Scan for the cell matching the given text and deliver its [X, Y] coordinate at center. 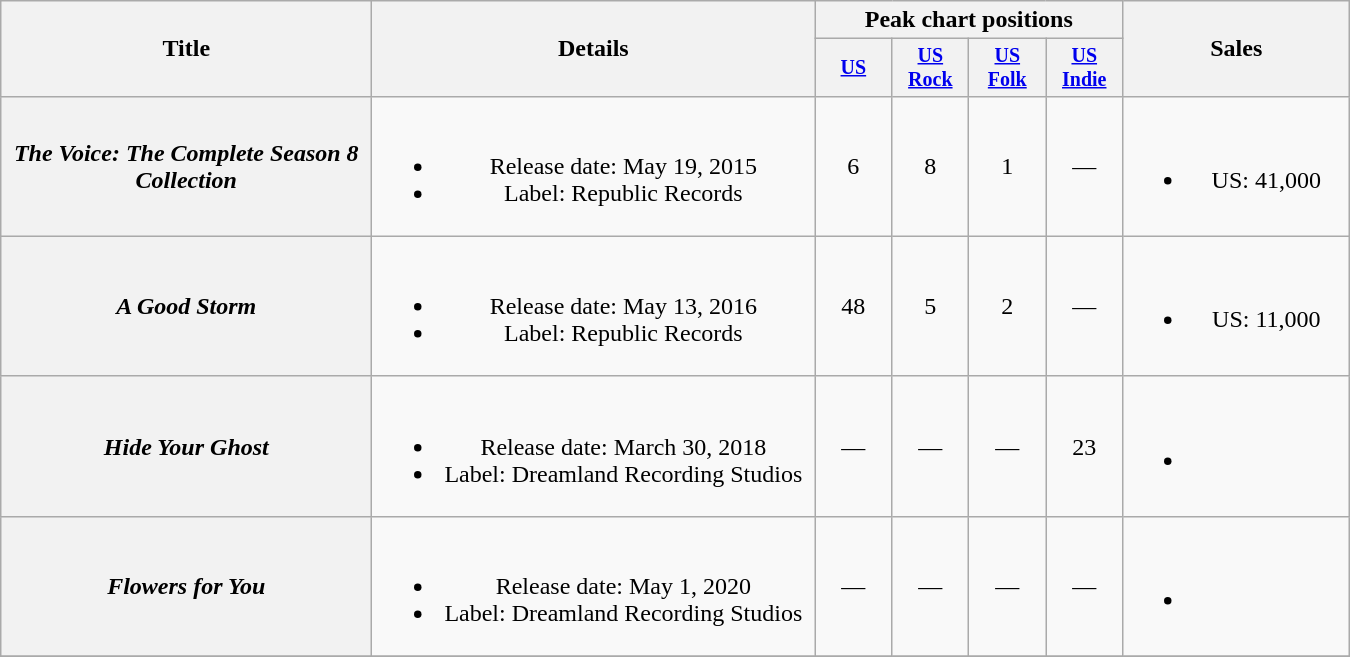
A Good Storm [186, 306]
2 [1008, 306]
US: 11,000 [1236, 306]
Release date: May 19, 2015Label: Republic Records [594, 166]
Details [594, 49]
Peak chart positions [969, 20]
Sales [1236, 49]
Title [186, 49]
48 [854, 306]
23 [1084, 446]
6 [854, 166]
Release date: March 30, 2018Label: Dreamland Recording Studios [594, 446]
US [854, 68]
Release date: May 1, 2020Label: Dreamland Recording Studios [594, 586]
Flowers for You [186, 586]
USRock [930, 68]
8 [930, 166]
US: 41,000 [1236, 166]
5 [930, 306]
USFolk [1008, 68]
The Voice: The Complete Season 8 Collection [186, 166]
USIndie [1084, 68]
Hide Your Ghost [186, 446]
Release date: May 13, 2016Label: Republic Records [594, 306]
1 [1008, 166]
